Determine the (x, y) coordinate at the center of the cell enclosing the given text.  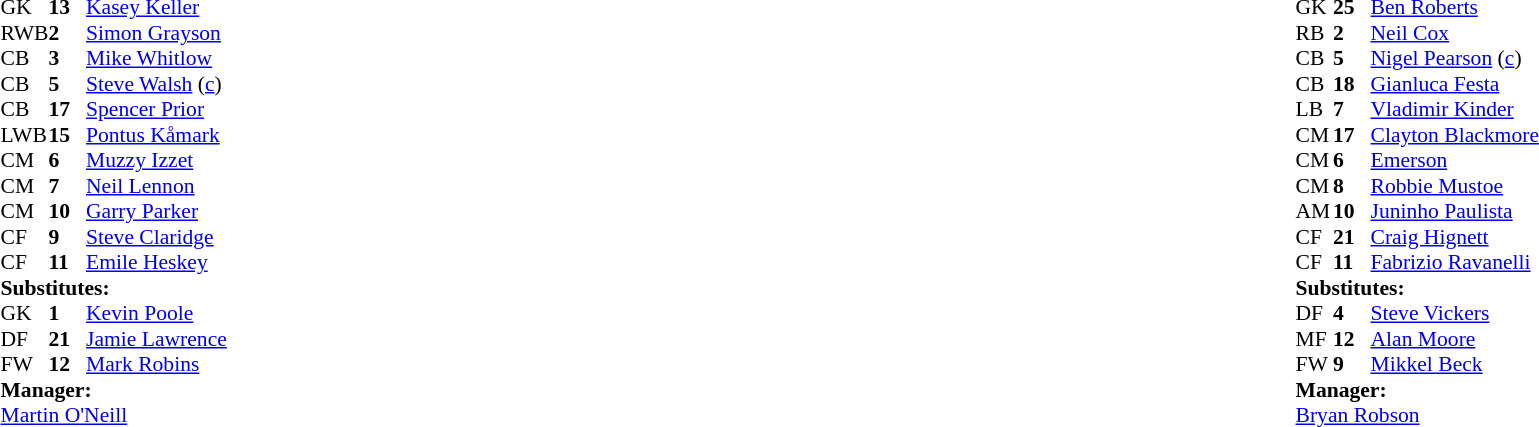
Juninho Paulista (1455, 211)
RWB (24, 33)
Mark Robins (156, 365)
Mikkel Beck (1455, 365)
8 (1352, 186)
Mike Whitlow (156, 59)
Kevin Poole (156, 313)
Emile Heskey (156, 263)
Emerson (1455, 161)
Steve Claridge (156, 237)
4 (1352, 313)
15 (67, 135)
LB (1315, 109)
AM (1315, 211)
Steve Vickers (1455, 313)
Spencer Prior (156, 109)
Muzzy Izzet (156, 161)
Jamie Lawrence (156, 339)
Fabrizio Ravanelli (1455, 263)
Nigel Pearson (c) (1455, 59)
RB (1315, 33)
Craig Hignett (1455, 237)
Gianluca Festa (1455, 84)
18 (1352, 84)
3 (67, 59)
Simon Grayson (156, 33)
GK (24, 313)
Alan Moore (1455, 339)
Garry Parker (156, 211)
Robbie Mustoe (1455, 186)
MF (1315, 339)
Pontus Kåmark (156, 135)
Neil Lennon (156, 186)
Vladimir Kinder (1455, 109)
LWB (24, 135)
Clayton Blackmore (1455, 135)
Steve Walsh (c) (156, 84)
1 (67, 313)
Neil Cox (1455, 33)
